Pinpoint the cell where the given text exists, returning its [x, y] midpoint coordinate. 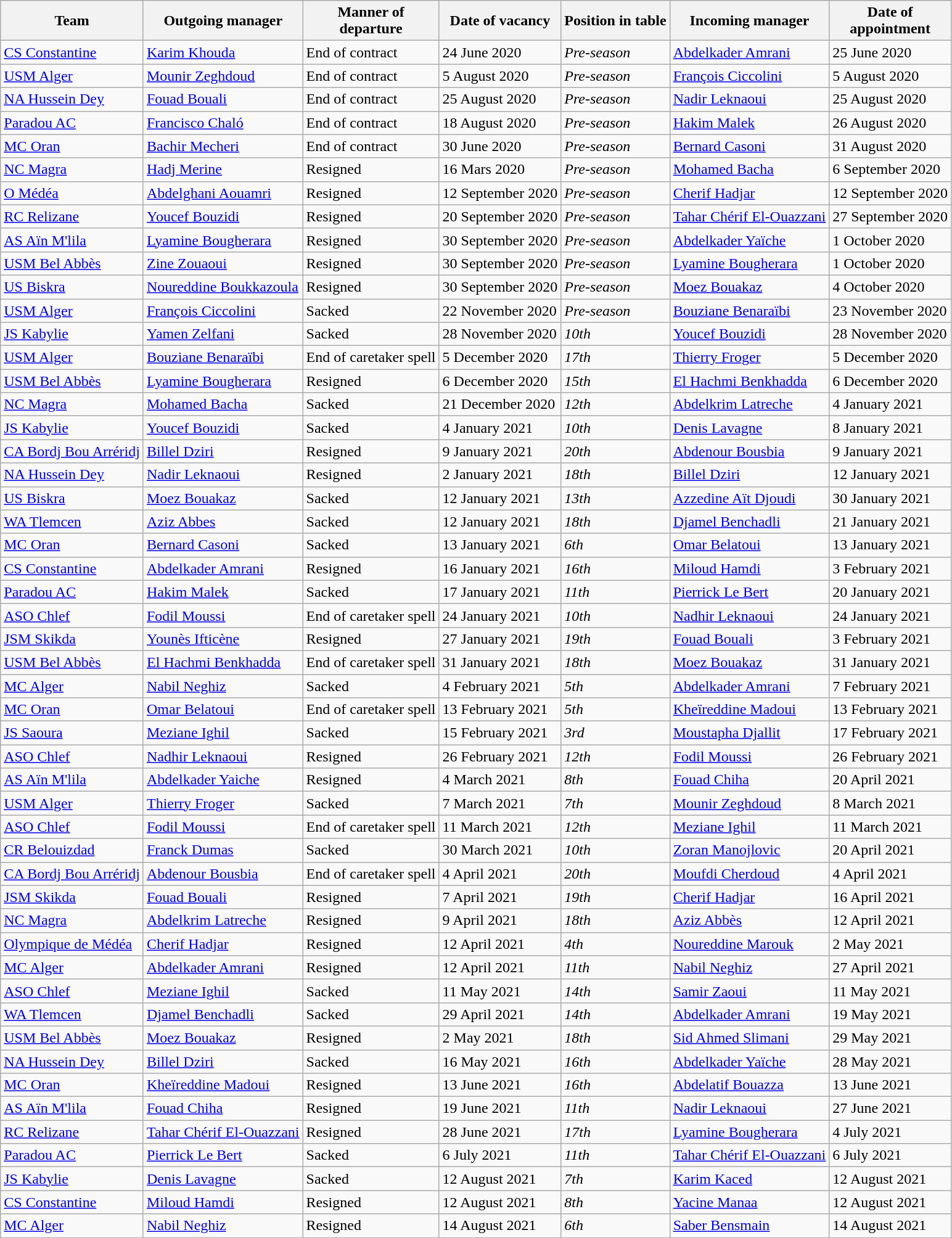
20 September 2020 [500, 216]
17 January 2021 [500, 592]
Zoran Manojlovic [750, 850]
3rd [615, 733]
Olympique de Médéa [72, 944]
Abdelghani Aouamri [223, 193]
20 January 2021 [890, 592]
7 April 2021 [500, 897]
2 January 2021 [500, 475]
Noureddine Marouk [750, 944]
Abdelkader Yaiche [223, 780]
Moustapha Djallit [750, 733]
Younès Ifticène [223, 639]
13th [615, 498]
Aziz Abbès [750, 920]
30 March 2021 [500, 850]
30 June 2020 [500, 146]
16 May 2021 [500, 1061]
4 October 2020 [890, 287]
28 May 2021 [890, 1061]
24 June 2020 [500, 52]
21 December 2020 [500, 404]
16 January 2021 [500, 568]
30 January 2021 [890, 498]
Date of vacancy [500, 21]
22 November 2020 [500, 310]
19 May 2021 [890, 1014]
Bachir Mecheri [223, 146]
Saber Bensmain [750, 1226]
4 February 2021 [500, 686]
6 September 2020 [890, 170]
4 July 2021 [890, 1132]
Manner ofdeparture [371, 21]
Karim Kaced [750, 1179]
Abdelatif Bouazza [750, 1085]
4th [615, 944]
Aziz Abbes [223, 522]
27 January 2021 [500, 639]
25 June 2020 [890, 52]
29 May 2021 [890, 1038]
Position in table [615, 21]
27 April 2021 [890, 967]
4 March 2021 [500, 780]
Zine Zouaoui [223, 263]
Incoming manager [750, 21]
9 April 2021 [500, 920]
Karim Khouda [223, 52]
Hadj Merine [223, 170]
15 February 2021 [500, 733]
16 April 2021 [890, 897]
O Médéa [72, 193]
17 February 2021 [890, 733]
27 September 2020 [890, 216]
Yamen Zelfani [223, 334]
7 February 2021 [890, 686]
8 January 2021 [890, 428]
CR Belouizdad [72, 850]
Team [72, 21]
16 Mars 2020 [500, 170]
Sid Ahmed Slimani [750, 1038]
21 January 2021 [890, 522]
Francisco Chaló [223, 123]
29 April 2021 [500, 1014]
7 March 2021 [500, 803]
19 June 2021 [500, 1109]
Azzedine Aït Djoudi [750, 498]
15th [615, 381]
Noureddine Boukkazoula [223, 287]
Moufdi Cherdoud [750, 874]
27 June 2021 [890, 1109]
Franck Dumas [223, 850]
JS Saoura [72, 733]
18 August 2020 [500, 123]
8 March 2021 [890, 803]
Yacine Manaa [750, 1202]
26 August 2020 [890, 123]
28 June 2021 [500, 1132]
Date ofappointment [890, 21]
Samir Zaoui [750, 991]
31 August 2020 [890, 146]
Outgoing manager [223, 21]
23 November 2020 [890, 310]
